Scan for the cell matching the given text and deliver its [x, y] coordinate at center. 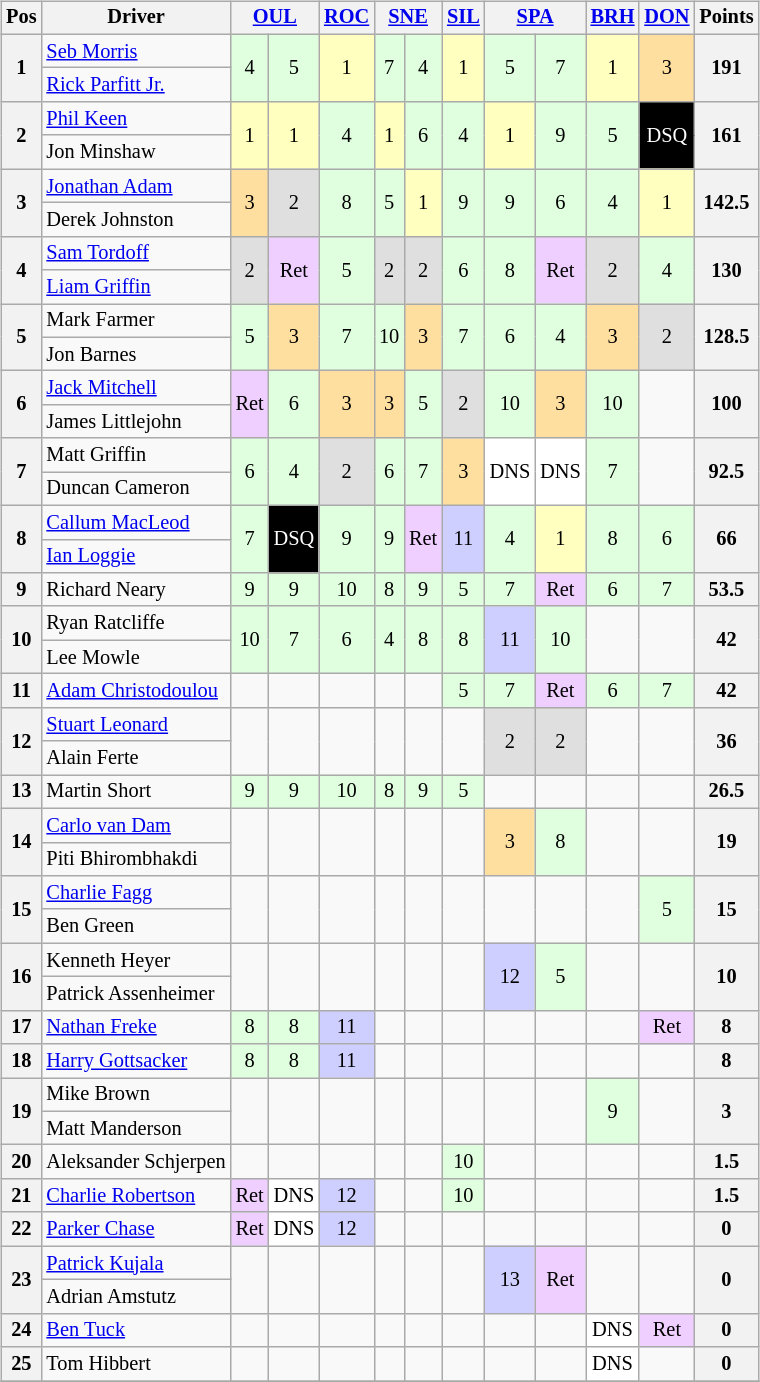
Sam Tordoff [136, 253]
Mike Brown [136, 1095]
142.5 [726, 202]
Adrian Amstutz [136, 1297]
Jon Minshaw [136, 152]
Jon Barnes [136, 354]
Mark Farmer [136, 321]
128.5 [726, 338]
191 [726, 68]
Charlie Fagg [136, 893]
130 [726, 270]
25 [21, 1364]
Driver [136, 18]
20 [21, 1162]
Parker Chase [136, 1229]
Aleksander Schjerpen [136, 1162]
Ian Loggie [136, 556]
Ben Green [136, 926]
James Littlejohn [136, 422]
Callum MacLeod [136, 522]
OUL [275, 18]
Richard Neary [136, 590]
Alain Ferte [136, 758]
ROC [346, 18]
Jack Mitchell [136, 388]
18 [21, 1061]
Ben Tuck [136, 1330]
66 [726, 538]
21 [21, 1196]
SPA [536, 18]
Lee Mowle [136, 657]
SNE [408, 18]
92.5 [726, 472]
24 [21, 1330]
26.5 [726, 792]
36 [726, 740]
Rick Parfitt Jr. [136, 85]
Seb Morris [136, 51]
Piti Bhirombhakdi [136, 859]
Carlo van Dam [136, 825]
Jonathan Adam [136, 186]
Ryan Ratcliffe [136, 623]
Patrick Kujala [136, 1263]
100 [726, 404]
Matt Griffin [136, 455]
161 [726, 136]
Liam Griffin [136, 287]
Kenneth Heyer [136, 960]
BRH [613, 18]
Phil Keen [136, 119]
14 [21, 842]
Tom Hibbert [136, 1364]
16 [21, 976]
SIL [464, 18]
Charlie Robertson [136, 1196]
22 [21, 1229]
Matt Manderson [136, 1128]
Adam Christodoulou [136, 691]
Stuart Leonard [136, 724]
Nathan Freke [136, 1027]
Duncan Cameron [136, 489]
Pos [21, 18]
DON [666, 18]
23 [21, 1280]
Derek Johnston [136, 220]
Martin Short [136, 792]
Patrick Assenheimer [136, 994]
53.5 [726, 590]
Harry Gottsacker [136, 1061]
17 [21, 1027]
Points [726, 18]
